Identify which cell holds the provided text, then report its (x, y) central coordinate. 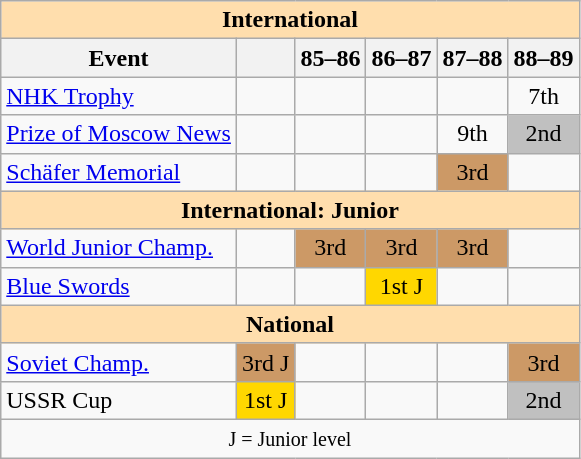
7th (544, 96)
USSR Cup (119, 400)
International (290, 20)
88–89 (544, 58)
Blue Swords (119, 286)
NHK Trophy (119, 96)
Soviet Champ. (119, 362)
International: Junior (290, 210)
86–87 (402, 58)
9th (472, 134)
J = Junior level (290, 438)
3rd J (265, 362)
85–86 (330, 58)
Prize of Moscow News (119, 134)
Event (119, 58)
87–88 (472, 58)
Schäfer Memorial (119, 172)
World Junior Champ. (119, 248)
National (290, 324)
